Search for the cell housing the specified text and yield its (X, Y) center coordinate. 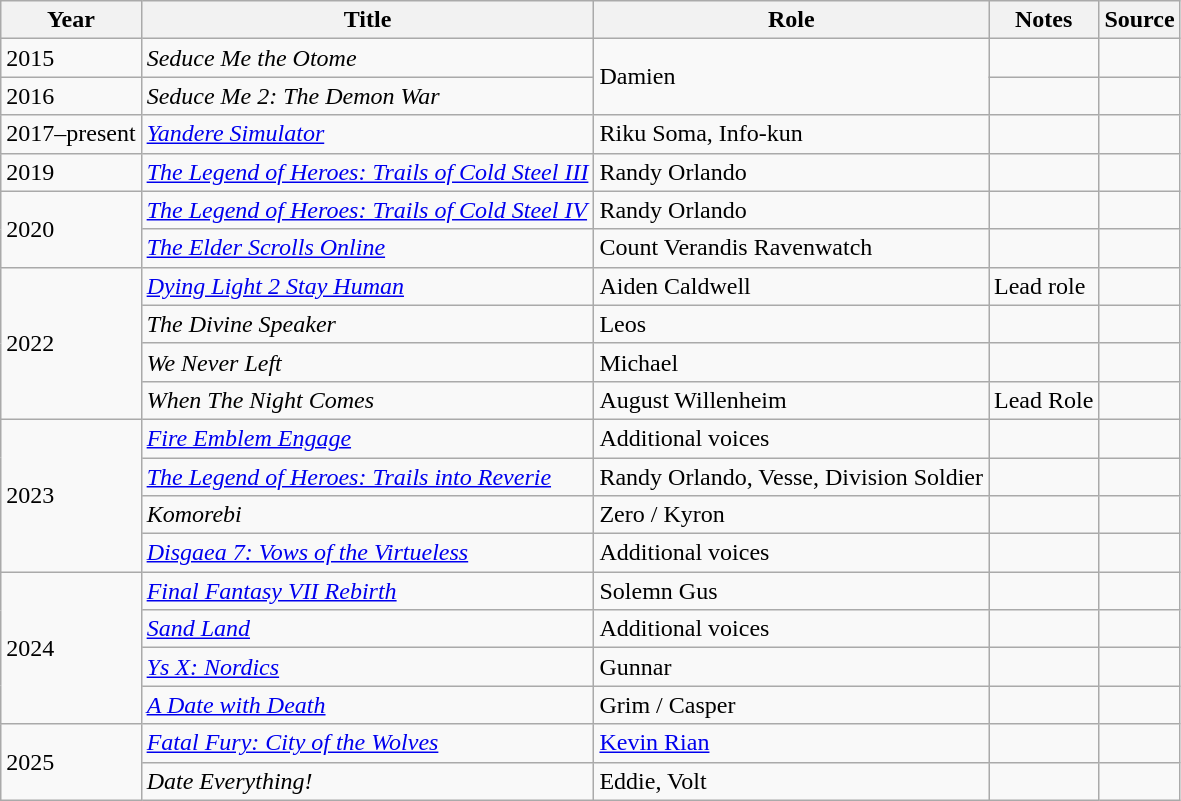
Year (71, 20)
Gunnar (792, 667)
2019 (71, 172)
Riku Soma, Info-kun (792, 134)
2022 (71, 343)
Damien (792, 77)
Lead Role (1044, 400)
Notes (1044, 20)
Fatal Fury: City of the Wolves (368, 743)
Count Verandis Ravenwatch (792, 248)
The Legend of Heroes: Trails of Cold Steel III (368, 172)
Lead role (1044, 286)
We Never Left (368, 362)
2017–present (71, 134)
The Legend of Heroes: Trails into Reverie (368, 477)
Zero / Kyron (792, 515)
The Elder Scrolls Online (368, 248)
Fire Emblem Engage (368, 438)
2020 (71, 229)
2024 (71, 648)
Grim / Casper (792, 705)
Date Everything! (368, 781)
2015 (71, 58)
Solemn Gus (792, 591)
Disgaea 7: Vows of the Virtueless (368, 553)
Sand Land (368, 629)
Title (368, 20)
Randy Orlando, Vesse, Division Soldier (792, 477)
Seduce Me 2: The Demon War (368, 96)
The Divine Speaker (368, 324)
2025 (71, 762)
Final Fantasy VII Rebirth (368, 591)
Eddie, Volt (792, 781)
Yandere Simulator (368, 134)
2016 (71, 96)
2023 (71, 495)
Kevin Rian (792, 743)
When The Night Comes (368, 400)
August Willenheim (792, 400)
Aiden Caldwell (792, 286)
Leos (792, 324)
Dying Light 2 Stay Human (368, 286)
A Date with Death (368, 705)
Role (792, 20)
Komorebi (368, 515)
Source (1140, 20)
The Legend of Heroes: Trails of Cold Steel IV (368, 210)
Ys X: Nordics (368, 667)
Michael (792, 362)
Seduce Me the Otome (368, 58)
